From the cell containing the given text, extract its center point as (x, y) coordinate. 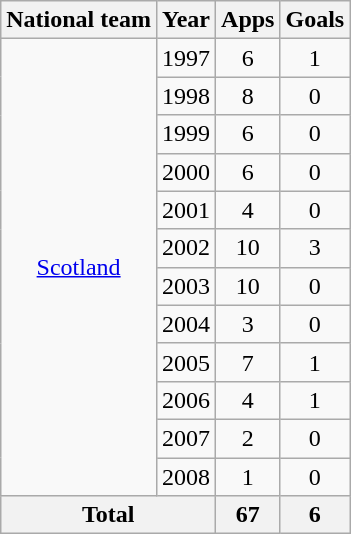
2001 (186, 210)
8 (248, 96)
Apps (248, 20)
2005 (186, 362)
2007 (186, 438)
1997 (186, 58)
2006 (186, 400)
2000 (186, 172)
2003 (186, 286)
67 (248, 515)
2 (248, 438)
1998 (186, 96)
2002 (186, 248)
Total (108, 515)
Year (186, 20)
Scotland (79, 268)
National team (79, 20)
7 (248, 362)
2008 (186, 477)
2004 (186, 324)
1999 (186, 134)
Goals (315, 20)
